Provide the (X, Y) coordinate of the cell's center where the given text is located.  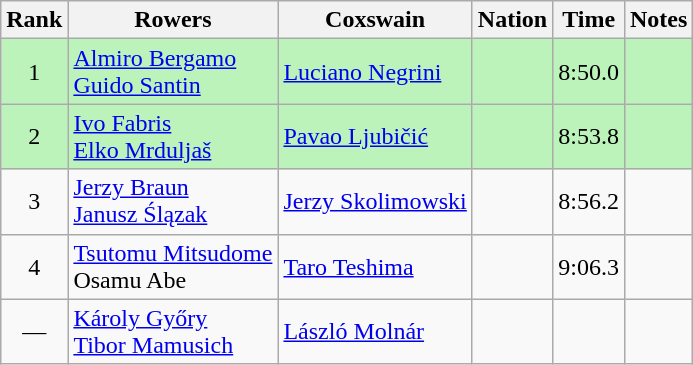
3 (34, 202)
8:50.0 (589, 72)
Almiro BergamoGuido Santin (173, 72)
Nation (512, 20)
2 (34, 136)
Tsutomu MitsudomeOsamu Abe (173, 266)
Jerzy BraunJanusz Ślązak (173, 202)
8:56.2 (589, 202)
Time (589, 20)
Rowers (173, 20)
Jerzy Skolimowski (375, 202)
Pavao Ljubičić (375, 136)
Notes (658, 20)
László Molnár (375, 332)
Coxswain (375, 20)
Rank (34, 20)
8:53.8 (589, 136)
Taro Teshima (375, 266)
Ivo FabrisElko Mrduljaš (173, 136)
Károly GyőryTibor Mamusich (173, 332)
— (34, 332)
9:06.3 (589, 266)
Luciano Negrini (375, 72)
1 (34, 72)
4 (34, 266)
